Scan for the cell matching the given text and deliver its [x, y] coordinate at center. 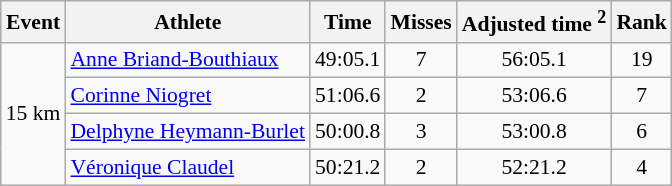
50:00.8 [348, 132]
15 km [34, 113]
51:06.6 [348, 96]
Véronique Claudel [188, 167]
49:05.1 [348, 60]
56:05.1 [534, 60]
52:21.2 [534, 167]
Corinne Niogret [188, 96]
Time [348, 22]
Rank [642, 22]
3 [420, 132]
Delphyne Heymann-Burlet [188, 132]
53:00.8 [534, 132]
Misses [420, 22]
Anne Briand-Bouthiaux [188, 60]
50:21.2 [348, 167]
19 [642, 60]
4 [642, 167]
Adjusted time 2 [534, 22]
Event [34, 22]
Athlete [188, 22]
6 [642, 132]
53:06.6 [534, 96]
